Return the (X, Y) coordinate for the center point of the cell that contains the specified text.  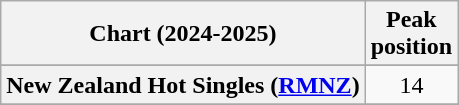
New Zealand Hot Singles (RMNZ) (183, 85)
Chart (2024-2025) (183, 34)
14 (411, 85)
Peakposition (411, 34)
